For the text-containing cell, return its midpoint in (x, y) coordinate format. 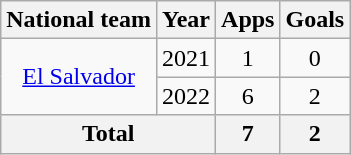
0 (315, 58)
Goals (315, 20)
2022 (186, 96)
Total (108, 134)
El Salvador (79, 77)
1 (248, 58)
2021 (186, 58)
7 (248, 134)
Year (186, 20)
Apps (248, 20)
6 (248, 96)
National team (79, 20)
